Return the [x, y] coordinate for the center point of the cell that contains the specified text.  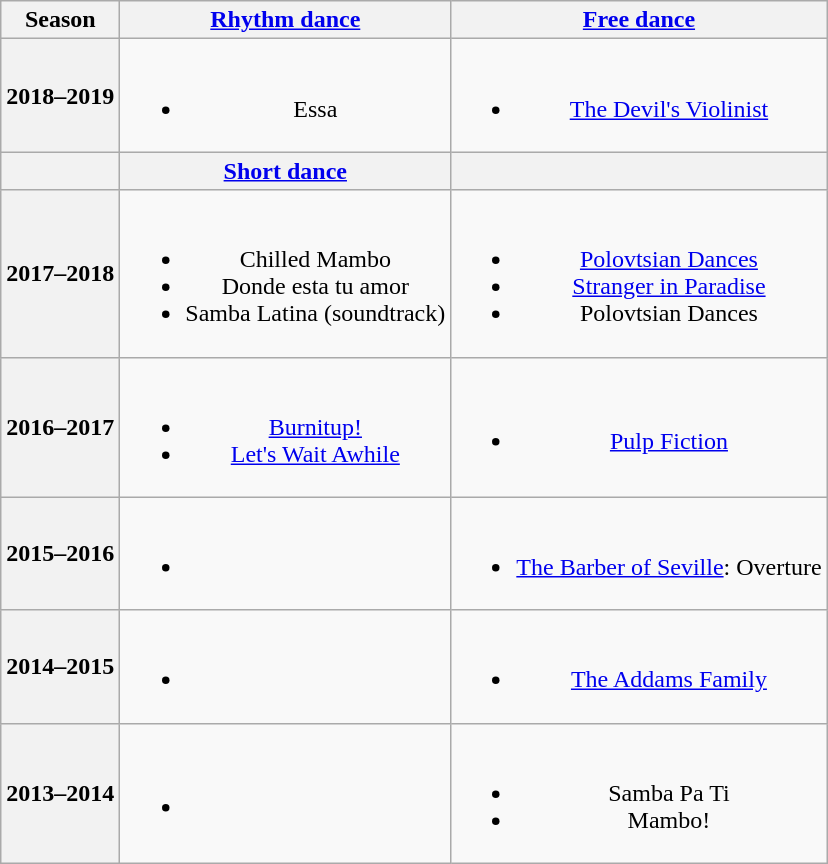
Samba Pa Ti Mambo! [639, 793]
Short dance [286, 171]
2016–2017 [60, 427]
2013–2014 [60, 793]
The Barber of Seville: Overture [639, 554]
Pulp Fiction [639, 427]
Chilled Mambo Donde esta tu amor Samba Latina (soundtrack) [286, 274]
2018–2019 [60, 96]
The Addams Family [639, 666]
Burnitup! Let's Wait Awhile [286, 427]
Season [60, 20]
The Devil's Violinist [639, 96]
2017–2018 [60, 274]
Polovtsian Dances Stranger in Paradise Polovtsian Dances [639, 274]
Rhythm dance [286, 20]
2014–2015 [60, 666]
Free dance [639, 20]
Essa [286, 96]
2015–2016 [60, 554]
